Return [x, y] of the center of cell containing provided text 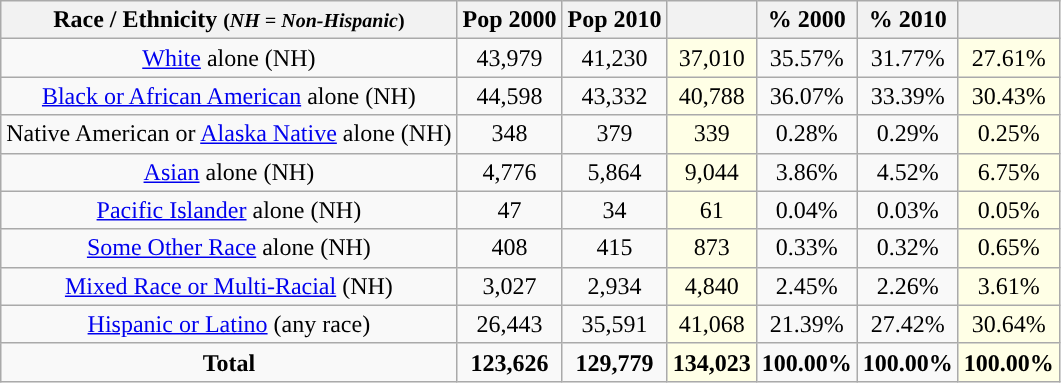
6.75% [1008, 172]
339 [712, 134]
27.61% [1008, 58]
0.65% [1008, 248]
31.77% [908, 58]
37,010 [712, 58]
4.52% [908, 172]
2.45% [806, 286]
21.39% [806, 324]
Asian alone (NH) [229, 172]
43,979 [510, 58]
27.42% [908, 324]
408 [510, 248]
9,044 [712, 172]
Mixed Race or Multi-Racial (NH) [229, 286]
Pacific Islander alone (NH) [229, 210]
5,864 [614, 172]
34 [614, 210]
0.33% [806, 248]
Black or African American alone (NH) [229, 96]
3,027 [510, 286]
41,068 [712, 324]
0.28% [806, 134]
3.86% [806, 172]
Pop 2000 [510, 20]
35.57% [806, 58]
Race / Ethnicity (NH = Non-Hispanic) [229, 20]
0.03% [908, 210]
4,776 [510, 172]
Some Other Race alone (NH) [229, 248]
2,934 [614, 286]
4,840 [712, 286]
33.39% [908, 96]
61 [712, 210]
41,230 [614, 58]
36.07% [806, 96]
Total [229, 362]
123,626 [510, 362]
379 [614, 134]
0.29% [908, 134]
White alone (NH) [229, 58]
0.32% [908, 248]
873 [712, 248]
415 [614, 248]
30.64% [1008, 324]
3.61% [1008, 286]
348 [510, 134]
44,598 [510, 96]
Pop 2010 [614, 20]
30.43% [1008, 96]
134,023 [712, 362]
Native American or Alaska Native alone (NH) [229, 134]
43,332 [614, 96]
Hispanic or Latino (any race) [229, 324]
129,779 [614, 362]
0.25% [1008, 134]
0.04% [806, 210]
26,443 [510, 324]
2.26% [908, 286]
% 2000 [806, 20]
35,591 [614, 324]
47 [510, 210]
% 2010 [908, 20]
40,788 [712, 96]
0.05% [1008, 210]
